Extract the (X, Y) coordinate from the center of the cell holding the provided text.  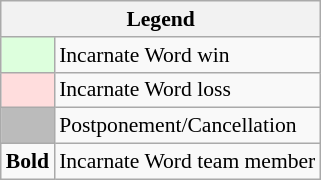
Incarnate Word loss (187, 90)
Incarnate Word win (187, 55)
Bold (28, 162)
Postponement/Cancellation (187, 126)
Legend (161, 19)
Incarnate Word team member (187, 162)
